Provide the [x, y] coordinate of the cell's center where the given text is located.  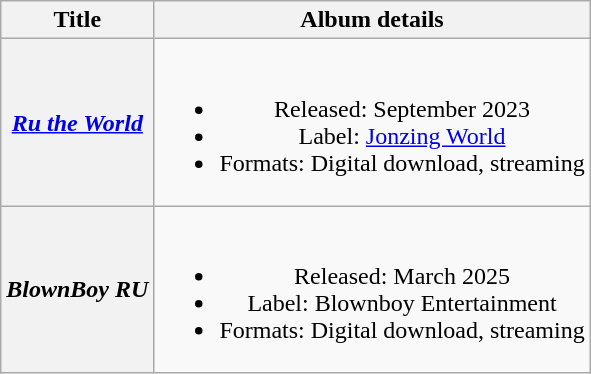
Album details [372, 20]
Released: March 2025Label: Blownboy EntertainmentFormats: Digital download, streaming [372, 290]
Released: September 2023Label: Jonzing WorldFormats: Digital download, streaming [372, 122]
BlownBoy RU [78, 290]
Title [78, 20]
Ru the World [78, 122]
